Extract the (X, Y) coordinate from the center of the cell holding the provided text.  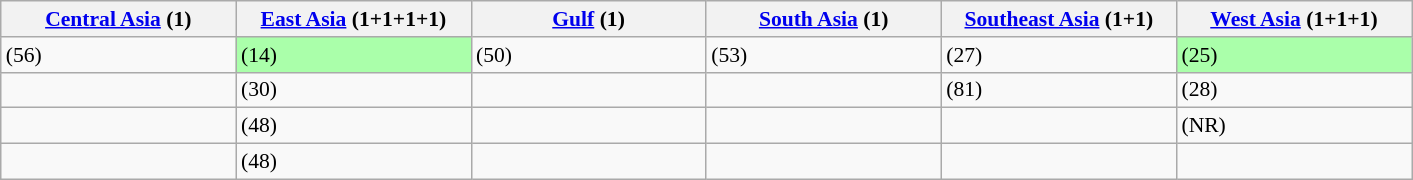
South Asia (1) (824, 19)
(53) (824, 55)
East Asia (1+1+1+1) (354, 19)
Southeast Asia (1+1) (1058, 19)
(25) (1294, 55)
(81) (1058, 90)
Gulf (1) (588, 19)
(14) (354, 55)
(28) (1294, 90)
(NR) (1294, 126)
Central Asia (1) (118, 19)
(50) (588, 55)
(30) (354, 90)
West Asia (1+1+1) (1294, 19)
(56) (118, 55)
(27) (1058, 55)
